Capture the cell that displays the provided text and extract its (x, y) central coordinate. 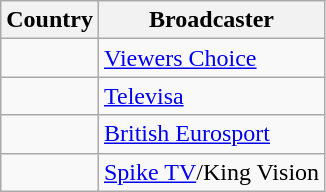
British Eurosport (211, 134)
Televisa (211, 96)
Country (50, 20)
Broadcaster (211, 20)
Viewers Choice (211, 58)
Spike TV/King Vision (211, 172)
